Detect which cell encompasses the target text, then output its [x, y] center coordinate. 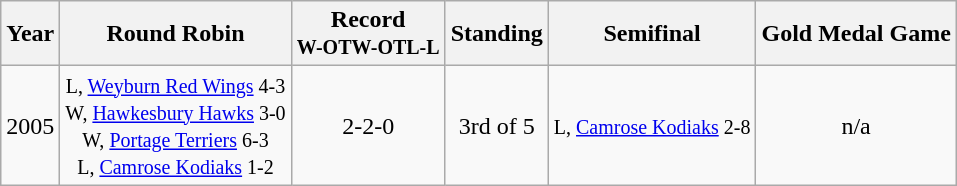
Gold Medal Game [856, 34]
2005 [30, 126]
L, Weyburn Red Wings 4-3W, Hawkesbury Hawks 3-0W, Portage Terriers 6-3L, Camrose Kodiaks 1-2 [176, 126]
2-2-0 [368, 126]
Semifinal [652, 34]
RecordW-OTW-OTL-L [368, 34]
Round Robin [176, 34]
Standing [496, 34]
3rd of 5 [496, 126]
L, Camrose Kodiaks 2-8 [652, 126]
n/a [856, 126]
Year [30, 34]
